For the text-containing cell, return its midpoint in (X, Y) coordinate format. 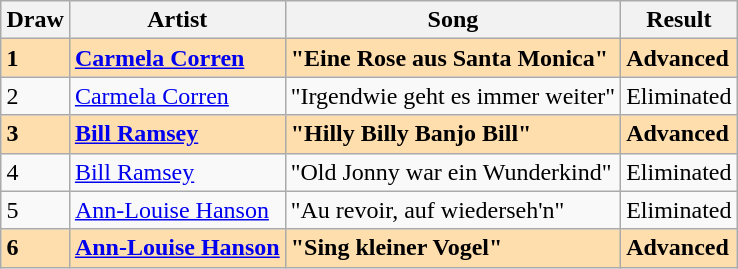
"Old Jonny war ein Wunderkind" (452, 172)
4 (35, 172)
"Irgendwie geht es immer weiter" (452, 96)
"Au revoir, auf wiederseh'n" (452, 210)
Artist (177, 20)
2 (35, 96)
Result (679, 20)
"Hilly Billy Banjo Bill" (452, 134)
"Eine Rose aus Santa Monica" (452, 58)
1 (35, 58)
3 (35, 134)
5 (35, 210)
Song (452, 20)
Draw (35, 20)
"Sing kleiner Vogel" (452, 248)
6 (35, 248)
